Search for the cell housing the specified text and yield its (x, y) center coordinate. 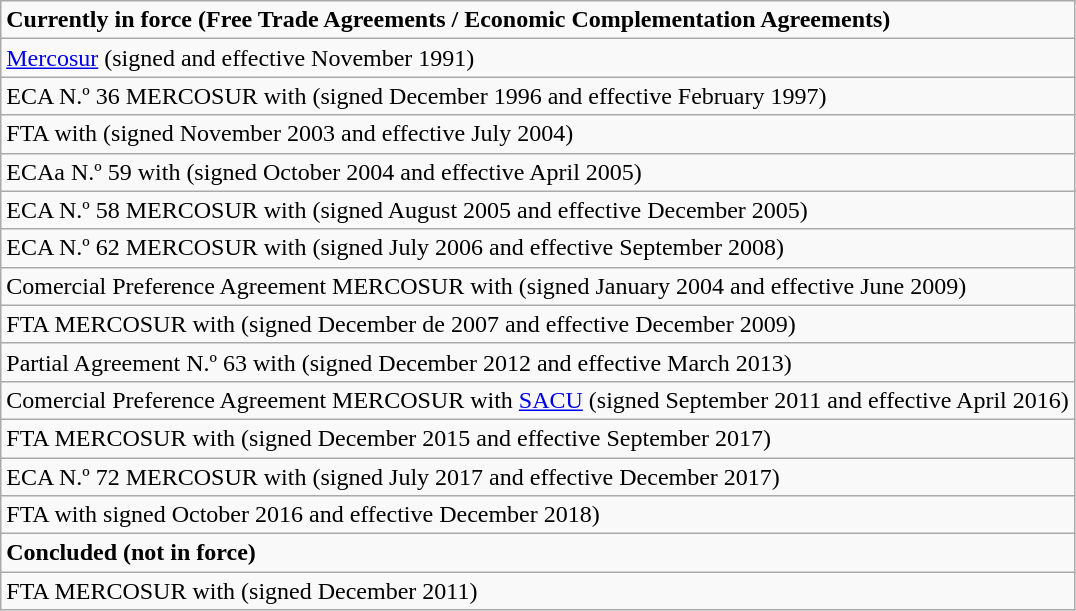
Mercosur (signed and effective November 1991) (538, 58)
FTA MERCOSUR with (signed December 2015 and effective September 2017) (538, 438)
FTA MERCOSUR with (signed December de 2007 and effective December 2009) (538, 324)
ECA N.º 62 MERCOSUR with (signed July 2006 and effective September 2008) (538, 248)
Comercial Preference Agreement MERCOSUR with (signed January 2004 and effective June 2009) (538, 286)
Currently in force (Free Trade Agreements / Economic Complementation Agreements) (538, 20)
FTA with signed October 2016 and effective December 2018) (538, 515)
ECAa N.º 59 with (signed October 2004 and effective April 2005) (538, 172)
ECA N.º 58 MERCOSUR with (signed August 2005 and effective December 2005) (538, 210)
Concluded (not in force) (538, 553)
FTA MERCOSUR with (signed December 2011) (538, 591)
Partial Agreement N.º 63 with (signed December 2012 and effective March 2013) (538, 362)
FTA with (signed November 2003 and effective July 2004) (538, 134)
Comercial Preference Agreement MERCOSUR with SACU (signed September 2011 and effective April 2016) (538, 400)
ECA N.º 36 MERCOSUR with (signed December 1996 and effective February 1997) (538, 96)
ECA N.º 72 MERCOSUR with (signed July 2017 and effective December 2017) (538, 477)
